Return [x, y] of the center of cell containing provided text 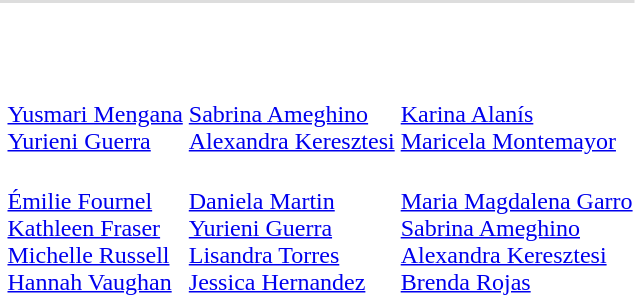
Sabrina AmeghinoAlexandra Keresztesi [292, 114]
Yusmari MenganaYurieni Guerra [95, 114]
Karina AlanísMaricela Montemayor [516, 114]
